Detect which cell encompasses the target text, then output its (x, y) center coordinate. 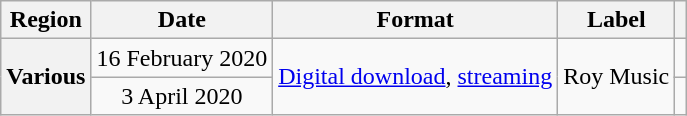
Date (182, 20)
16 February 2020 (182, 58)
Region (46, 20)
Label (616, 20)
Digital download, streaming (416, 77)
Format (416, 20)
3 April 2020 (182, 96)
Roy Music (616, 77)
Various (46, 77)
